Locate the cell with the specified text and output its [X, Y] center coordinate. 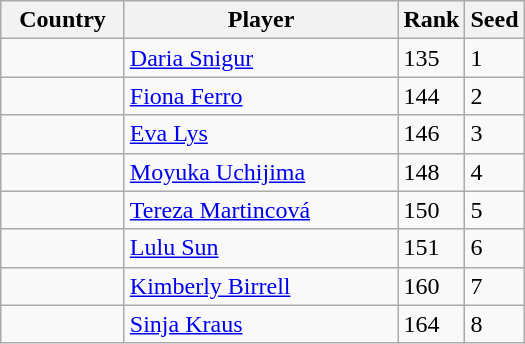
Lulu Sun [261, 248]
2 [494, 96]
5 [494, 210]
3 [494, 134]
7 [494, 286]
Moyuka Uchijima [261, 172]
Rank [432, 20]
Kimberly Birrell [261, 286]
Eva Lys [261, 134]
135 [432, 58]
144 [432, 96]
151 [432, 248]
164 [432, 324]
Fiona Ferro [261, 96]
Daria Snigur [261, 58]
8 [494, 324]
Sinja Kraus [261, 324]
148 [432, 172]
Tereza Martincová [261, 210]
150 [432, 210]
4 [494, 172]
Player [261, 20]
Country [63, 20]
1 [494, 58]
146 [432, 134]
160 [432, 286]
Seed [494, 20]
6 [494, 248]
